Identify which cell holds the provided text, then report its [X, Y] central coordinate. 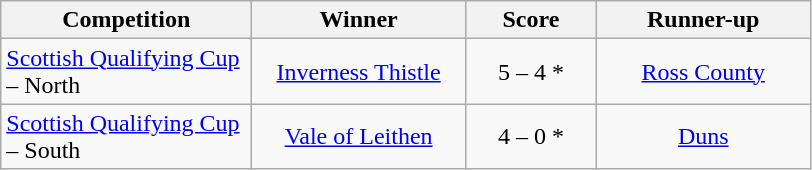
Runner-up [703, 20]
Scottish Qualifying Cup – North [126, 72]
Ross County [703, 72]
Inverness Thistle [359, 72]
Duns [703, 136]
Vale of Leithen [359, 136]
Scottish Qualifying Cup – South [126, 136]
5 – 4 * [530, 72]
4 – 0 * [530, 136]
Score [530, 20]
Winner [359, 20]
Competition [126, 20]
